Detect which cell encompasses the target text, then output its (x, y) center coordinate. 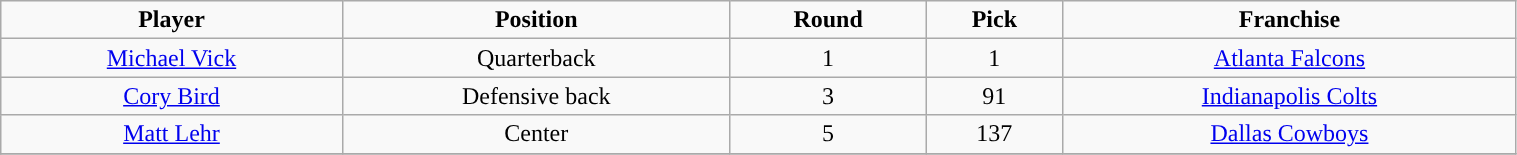
Center (536, 134)
Pick (994, 20)
137 (994, 134)
Round (828, 20)
Defensive back (536, 96)
5 (828, 134)
91 (994, 96)
Atlanta Falcons (1290, 58)
Position (536, 20)
Michael Vick (172, 58)
Player (172, 20)
Cory Bird (172, 96)
Indianapolis Colts (1290, 96)
3 (828, 96)
Franchise (1290, 20)
Dallas Cowboys (1290, 134)
Quarterback (536, 58)
Matt Lehr (172, 134)
